Output the [X, Y] coordinate of the center of the cell containing the given text.  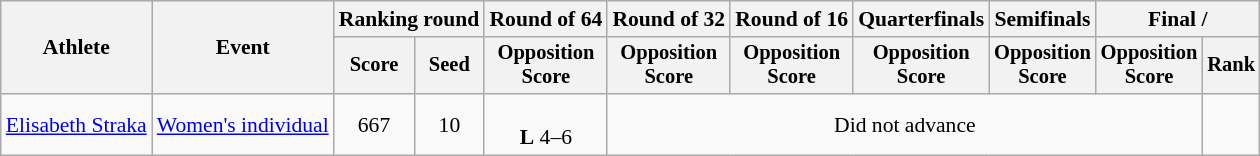
Round of 32 [668, 19]
Final / [1178, 19]
Score [374, 66]
Rank [1231, 66]
667 [374, 124]
Quarterfinals [921, 19]
Ranking round [410, 19]
10 [449, 124]
L 4–6 [546, 124]
Athlete [76, 48]
Round of 64 [546, 19]
Event [243, 48]
Did not advance [904, 124]
Women's individual [243, 124]
Elisabeth Straka [76, 124]
Seed [449, 66]
Round of 16 [792, 19]
Semifinals [1042, 19]
